From the cell containing the given text, extract its center point as [x, y] coordinate. 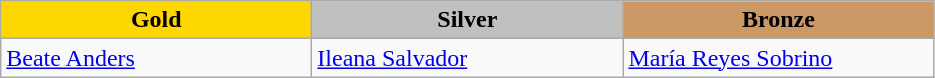
Beate Anders [156, 58]
Gold [156, 20]
Silver [468, 20]
Bronze [778, 20]
Ileana Salvador [468, 58]
María Reyes Sobrino [778, 58]
